Search for the cell housing the specified text and yield its (x, y) center coordinate. 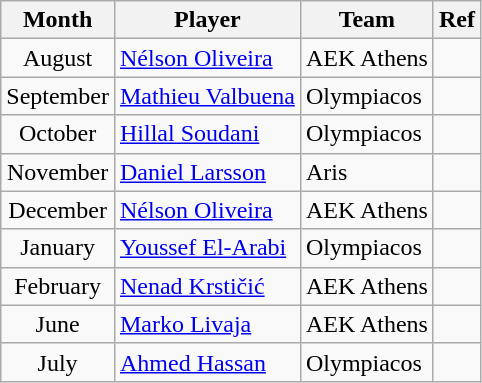
October (58, 134)
December (58, 210)
February (58, 286)
June (58, 324)
Hillal Soudani (207, 134)
January (58, 248)
Ref (456, 20)
Player (207, 20)
November (58, 172)
Marko Livaja (207, 324)
July (58, 362)
Month (58, 20)
Team (366, 20)
Nenad Krstičić (207, 286)
Aris (366, 172)
August (58, 58)
Youssef El-Arabi (207, 248)
September (58, 96)
Daniel Larsson (207, 172)
Mathieu Valbuena (207, 96)
Ahmed Hassan (207, 362)
